Identify which cell holds the provided text, then report its [X, Y] central coordinate. 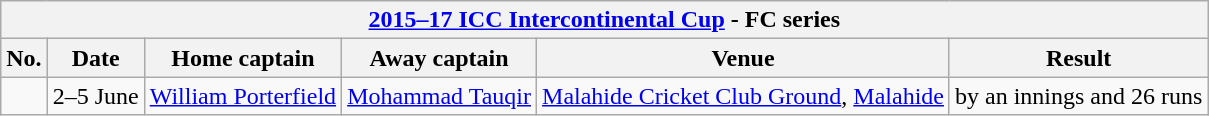
by an innings and 26 runs [1078, 96]
Away captain [440, 58]
No. [24, 58]
Home captain [242, 58]
William Porterfield [242, 96]
Result [1078, 58]
Malahide Cricket Club Ground, Malahide [744, 96]
2015–17 ICC Intercontinental Cup - FC series [604, 20]
2–5 June [96, 96]
Mohammad Tauqir [440, 96]
Venue [744, 58]
Date [96, 58]
